Output the [x, y] coordinate of the center of the cell containing the given text.  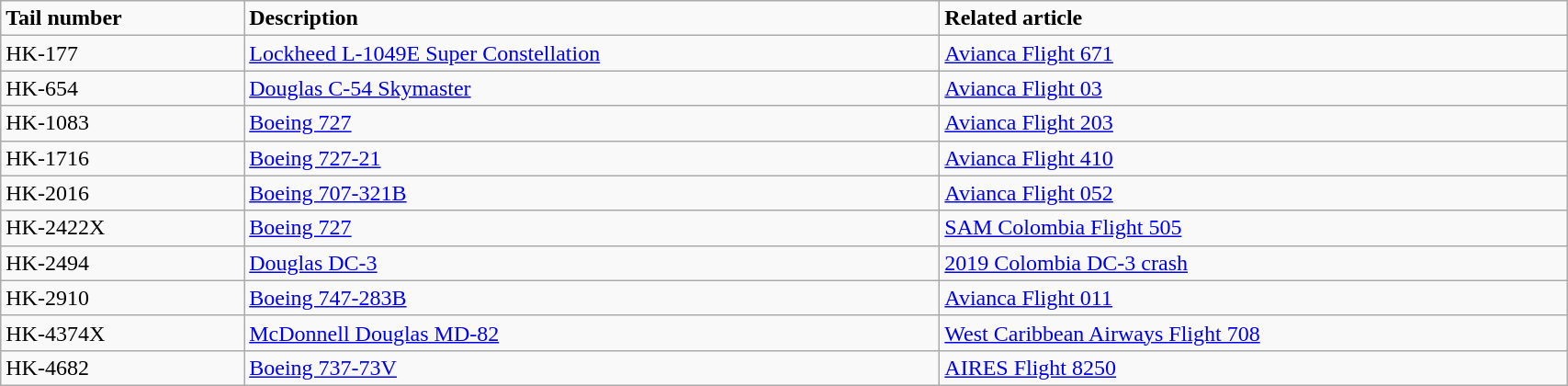
Douglas DC-3 [592, 263]
HK-1083 [123, 123]
McDonnell Douglas MD-82 [592, 333]
HK-2016 [123, 193]
Tail number [123, 18]
Lockheed L-1049E Super Constellation [592, 53]
Description [592, 18]
Douglas C-54 Skymaster [592, 88]
2019 Colombia DC-3 crash [1253, 263]
HK-1716 [123, 158]
Avianca Flight 410 [1253, 158]
HK-654 [123, 88]
Avianca Flight 203 [1253, 123]
Boeing 737-73V [592, 368]
SAM Colombia Flight 505 [1253, 228]
HK-4682 [123, 368]
Related article [1253, 18]
West Caribbean Airways Flight 708 [1253, 333]
Boeing 727-21 [592, 158]
HK-2910 [123, 298]
HK-2422X [123, 228]
HK-2494 [123, 263]
Avianca Flight 011 [1253, 298]
AIRES Flight 8250 [1253, 368]
Avianca Flight 03 [1253, 88]
HK-177 [123, 53]
Boeing 747-283B [592, 298]
Avianca Flight 052 [1253, 193]
Avianca Flight 671 [1253, 53]
Boeing 707-321B [592, 193]
HK-4374X [123, 333]
